Identify which cell holds the provided text, then report its [x, y] central coordinate. 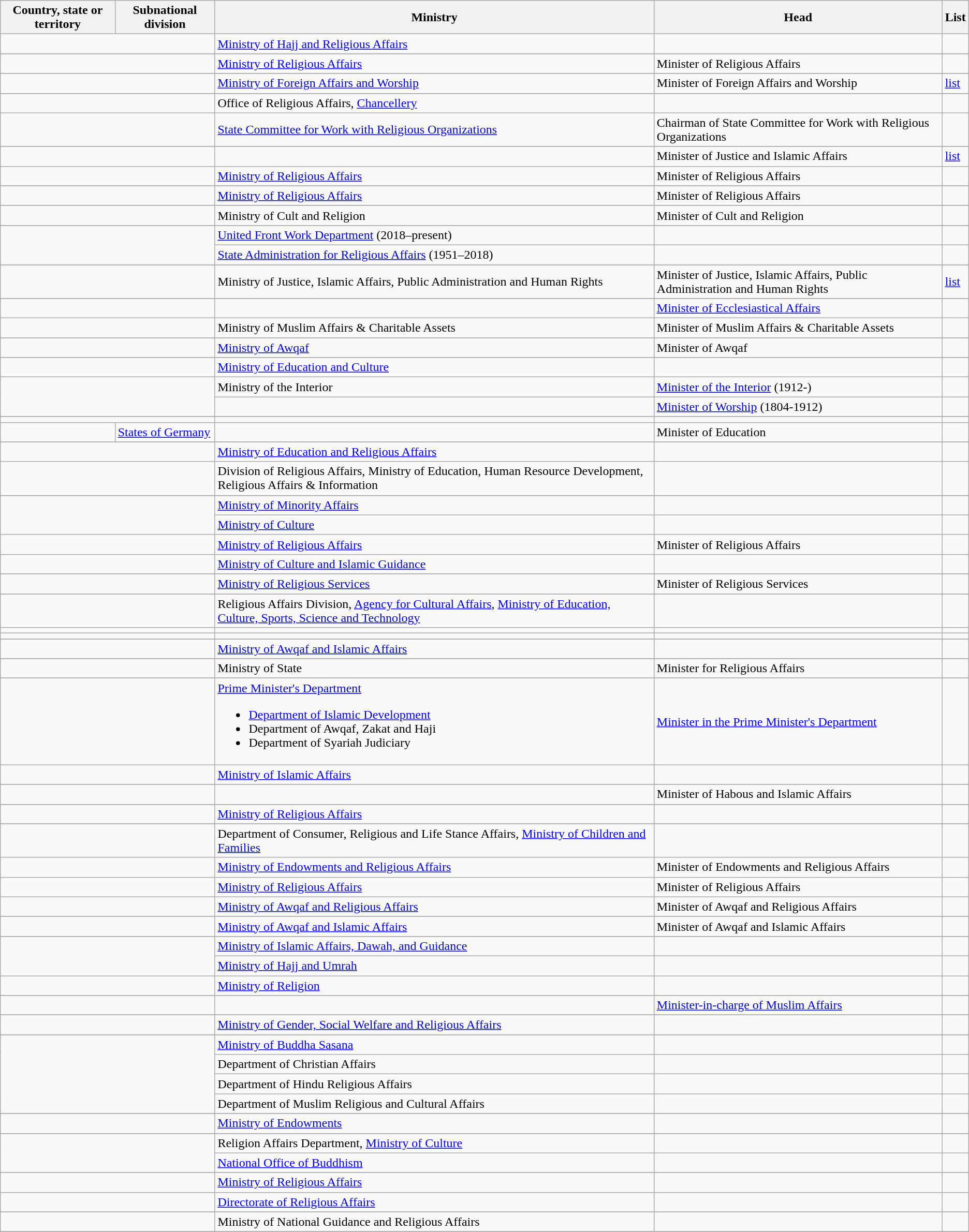
Ministry of Religion [434, 986]
Ministry of State [434, 669]
Directorate of Religious Affairs [434, 1202]
Ministry of Cult and Religion [434, 215]
Minister-in-charge of Muslim Affairs [798, 1005]
Minister of the Interior (1912-) [798, 387]
Minister of Justice, Islamic Affairs, Public Administration and Human Rights [798, 281]
Religion Affairs Department, Ministry of Culture [434, 1143]
Minister of Justice and Islamic Affairs [798, 156]
List [956, 18]
Ministry of Awqaf [434, 348]
Ministry of Endowments [434, 1123]
Ministry of Buddha Sasana [434, 1045]
Ministry of Foreign Affairs and Worship [434, 83]
Ministry of Religious Services [434, 584]
Minister of Muslim Affairs & Charitable Assets [798, 328]
United Front Work Department (2018–present) [434, 235]
Ministry of Muslim Affairs & Charitable Assets [434, 328]
Head [798, 18]
Minister of Awqaf and Religious Affairs [798, 907]
Ministry [434, 18]
Ministry of Hajj and Religious Affairs [434, 44]
Minister of Awqaf [798, 348]
Minister of Education [798, 432]
Minister of Awqaf and Islamic Affairs [798, 926]
Division of Religious Affairs, Ministry of Education, Human Resource Development, Religious Affairs & Information [434, 478]
Department of Christian Affairs [434, 1064]
Department of Hindu Religious Affairs [434, 1084]
Minister of Worship (1804-1912) [798, 407]
State Administration for Religious Affairs (1951–2018) [434, 255]
State Committee for Work with Religious Organizations [434, 129]
Minister for Religious Affairs [798, 669]
Minister in the Prime Minister's Department [798, 721]
Ministry of Culture [434, 525]
Minister of Ecclesiastical Affairs [798, 308]
Chairman of State Committee for Work with Religious Organizations [798, 129]
Minister of Religious Services [798, 584]
Office of Religious Affairs, Chancellery [434, 103]
Religious Affairs Division, Agency for Cultural Affairs, Ministry of Education, Culture, Sports, Science and Technology [434, 611]
Ministry of Education and Religious Affairs [434, 452]
Department of Consumer, Religious and Life Stance Affairs, Ministry of Children and Families [434, 840]
Ministry of Justice, Islamic Affairs, Public Administration and Human Rights [434, 281]
Department of Muslim Religious and Cultural Affairs [434, 1104]
Ministry of Gender, Social Welfare and Religious Affairs [434, 1025]
Subnational division [165, 18]
Ministry of Endowments and Religious Affairs [434, 867]
Minister of Cult and Religion [798, 215]
Minister of Habous and Islamic Affairs [798, 794]
Ministry of Awqaf and Religious Affairs [434, 907]
States of Germany [165, 432]
National Office of Buddhism [434, 1163]
Ministry of National Guidance and Religious Affairs [434, 1222]
Ministry of Minority Affairs [434, 505]
Minister of Foreign Affairs and Worship [798, 83]
Ministry of the Interior [434, 387]
Minister of Endowments and Religious Affairs [798, 867]
Ministry of Islamic Affairs [434, 775]
Ministry of Hajj and Umrah [434, 966]
Country, state or territory [58, 18]
Ministry of Culture and Islamic Guidance [434, 564]
Ministry of Islamic Affairs, Dawah, and Guidance [434, 946]
Prime Minister's DepartmentDepartment of Islamic DevelopmentDepartment of Awqaf, Zakat and HajiDepartment of Syariah Judiciary [434, 721]
Ministry of Education and Culture [434, 367]
